Output the (X, Y) coordinate of the center of the cell containing the given text.  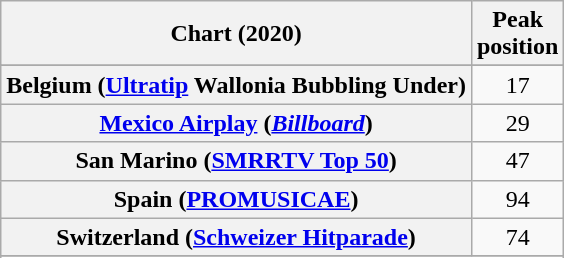
Mexico Airplay (Billboard) (236, 123)
Chart (2020) (236, 34)
29 (517, 123)
San Marino (SMRRTV Top 50) (236, 161)
Spain (PROMUSICAE) (236, 199)
74 (517, 237)
Peakposition (517, 34)
Belgium (Ultratip Wallonia Bubbling Under) (236, 85)
17 (517, 85)
47 (517, 161)
94 (517, 199)
Switzerland (Schweizer Hitparade) (236, 237)
